Find where the given text appears and provide that cell's center as (x, y) coordinate. 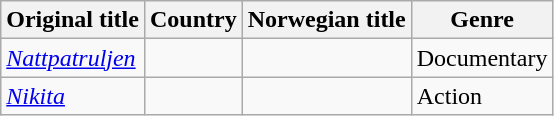
Action (482, 96)
Nikita (73, 96)
Nattpatruljen (73, 58)
Documentary (482, 58)
Original title (73, 20)
Genre (482, 20)
Country (193, 20)
Norwegian title (326, 20)
